Search for the cell housing the specified text and yield its [X, Y] center coordinate. 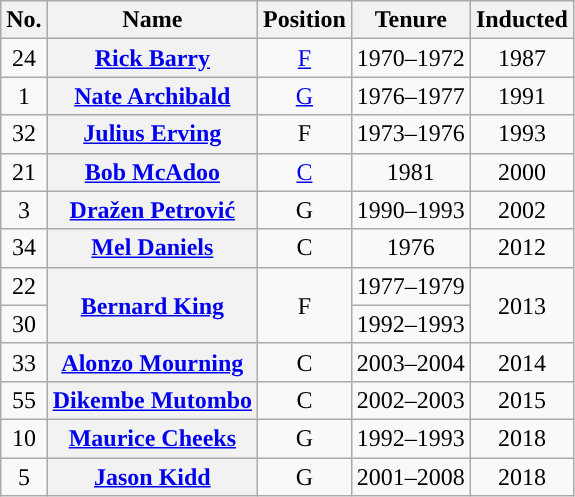
1981 [410, 172]
2013 [522, 305]
Julius Erving [152, 134]
No. [24, 20]
1993 [522, 134]
3 [24, 210]
Tenure [410, 20]
Bob McAdoo [152, 172]
2002 [522, 210]
Mel Daniels [152, 248]
1987 [522, 58]
Dražen Petrović [152, 210]
1976 [410, 248]
2002–2003 [410, 400]
21 [24, 172]
Jason Kidd [152, 477]
33 [24, 362]
Bernard King [152, 305]
24 [24, 58]
34 [24, 248]
Dikembe Mutombo [152, 400]
5 [24, 477]
32 [24, 134]
Name [152, 20]
1976–1977 [410, 96]
1 [24, 96]
2001–2008 [410, 477]
Maurice Cheeks [152, 438]
1977–1979 [410, 286]
2015 [522, 400]
10 [24, 438]
Rick Barry [152, 58]
1973–1976 [410, 134]
1991 [522, 96]
1970–1972 [410, 58]
1990–1993 [410, 210]
Inducted [522, 20]
2012 [522, 248]
Nate Archibald [152, 96]
22 [24, 286]
2014 [522, 362]
Alonzo Mourning [152, 362]
2000 [522, 172]
2003–2004 [410, 362]
Position [305, 20]
30 [24, 324]
55 [24, 400]
